From the cell containing the given text, extract its center point as (X, Y) coordinate. 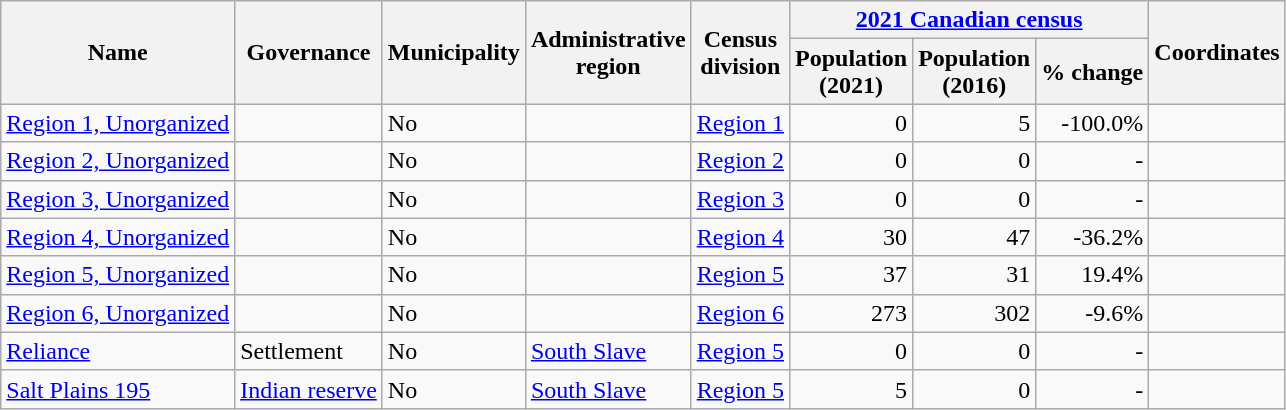
% change (1092, 72)
Region 1 (740, 123)
Region 3 (740, 199)
Administrativeregion (608, 52)
273 (852, 313)
Governance (309, 52)
Censusdivision (740, 52)
Population(2021) (852, 72)
-36.2% (1092, 237)
Reliance (118, 351)
31 (974, 275)
2021 Canadian census (970, 20)
Name (118, 52)
47 (974, 237)
Region 3, Unorganized (118, 199)
-9.6% (1092, 313)
Region 1, Unorganized (118, 123)
Salt Plains 195 (118, 389)
Coordinates (1217, 52)
Region 4 (740, 237)
19.4% (1092, 275)
Region 2, Unorganized (118, 161)
Region 4, Unorganized (118, 237)
302 (974, 313)
37 (852, 275)
Region 2 (740, 161)
Region 6, Unorganized (118, 313)
Municipality (454, 52)
-100.0% (1092, 123)
Population(2016) (974, 72)
Region 6 (740, 313)
30 (852, 237)
Settlement (309, 351)
Region 5, Unorganized (118, 275)
Indian reserve (309, 389)
